Identify which cell holds the provided text, then report its (X, Y) central coordinate. 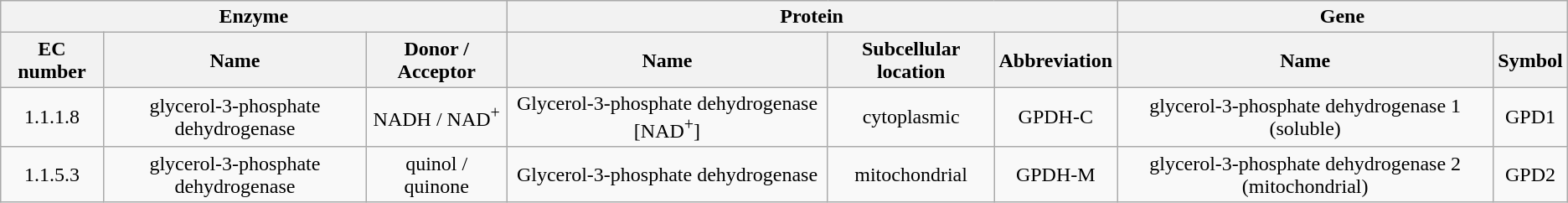
cytoplasmic (911, 117)
1.1.5.3 (52, 174)
Gene (1343, 17)
Symbol (1531, 60)
Subcellular location (911, 60)
NADH / NAD+ (437, 117)
GPDH-M (1055, 174)
GPD2 (1531, 174)
mitochondrial (911, 174)
quinol / quinone (437, 174)
glycerol-3-phosphate dehydrogenase 1 (soluble) (1305, 117)
Glycerol-3-phosphate dehydrogenase (668, 174)
Protein (812, 17)
GPD1 (1531, 117)
Abbreviation (1055, 60)
Enzyme (254, 17)
1.1.1.8 (52, 117)
glycerol-3-phosphate dehydrogenase 2 (mitochondrial) (1305, 174)
Donor / Acceptor (437, 60)
EC number (52, 60)
GPDH-C (1055, 117)
Glycerol-3-phosphate dehydrogenase [NAD+] (668, 117)
